Extract the [X, Y] coordinate from the center of the cell holding the provided text.  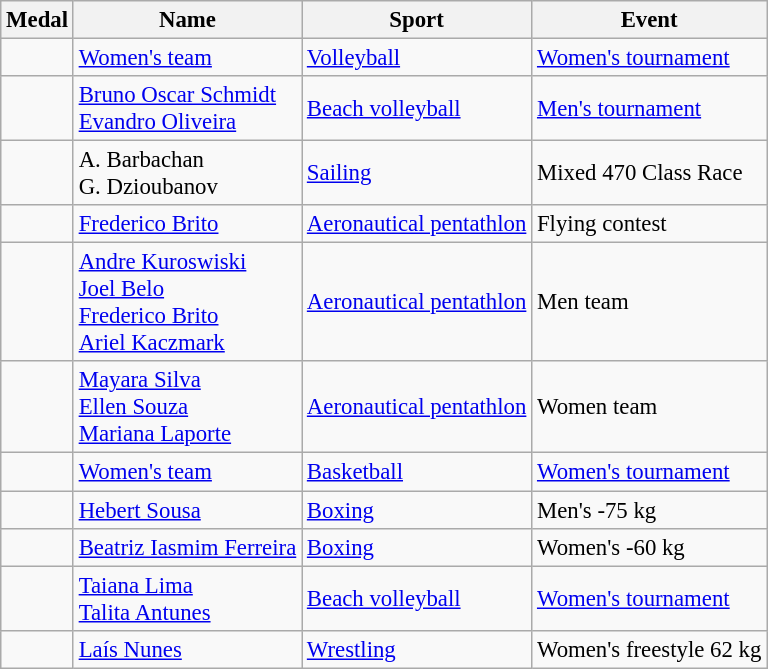
Andre KuroswiskiJoel BeloFrederico BritoAriel Kaczmark [187, 302]
Mixed 470 Class Race [650, 174]
Women team [650, 408]
Frederico Brito [187, 224]
Volleyball [417, 58]
Name [187, 20]
Men's -75 kg [650, 510]
Women's -60 kg [650, 547]
Wrestling [417, 649]
Flying contest [650, 224]
Bruno Oscar SchmidtEvandro Oliveira [187, 108]
Sport [417, 20]
Event [650, 20]
Medal [38, 20]
Women's freestyle 62 kg [650, 649]
Sailing [417, 174]
Hebert Sousa [187, 510]
A. BarbachanG. Dzioubanov [187, 174]
Laís Nunes [187, 649]
Taiana LimaTalita Antunes [187, 598]
Mayara SilvaEllen SouzaMariana Laporte [187, 408]
Men team [650, 302]
Beatriz Iasmim Ferreira [187, 547]
Men's tournament [650, 108]
Basketball [417, 472]
